Provide the (X, Y) coordinate of the cell's center where the given text is located.  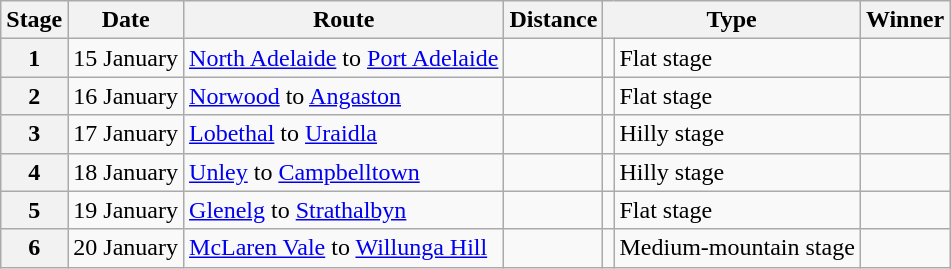
Norwood to Angaston (344, 96)
5 (34, 210)
Lobethal to Uraidla (344, 134)
20 January (126, 248)
Winner (904, 20)
3 (34, 134)
19 January (126, 210)
Stage (34, 20)
2 (34, 96)
Type (732, 20)
15 January (126, 58)
Medium-mountain stage (737, 248)
Date (126, 20)
17 January (126, 134)
Glenelg to Strathalbyn (344, 210)
Unley to Campbelltown (344, 172)
4 (34, 172)
18 January (126, 172)
Distance (554, 20)
16 January (126, 96)
McLaren Vale to Willunga Hill (344, 248)
Route (344, 20)
1 (34, 58)
6 (34, 248)
North Adelaide to Port Adelaide (344, 58)
